From the cell containing the given text, extract its center point as (x, y) coordinate. 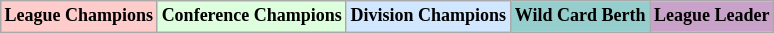
Division Champions (428, 16)
League Champions (78, 16)
Conference Champions (252, 16)
Wild Card Berth (580, 16)
League Leader (712, 16)
